Identify which cell holds the provided text, then report its (X, Y) central coordinate. 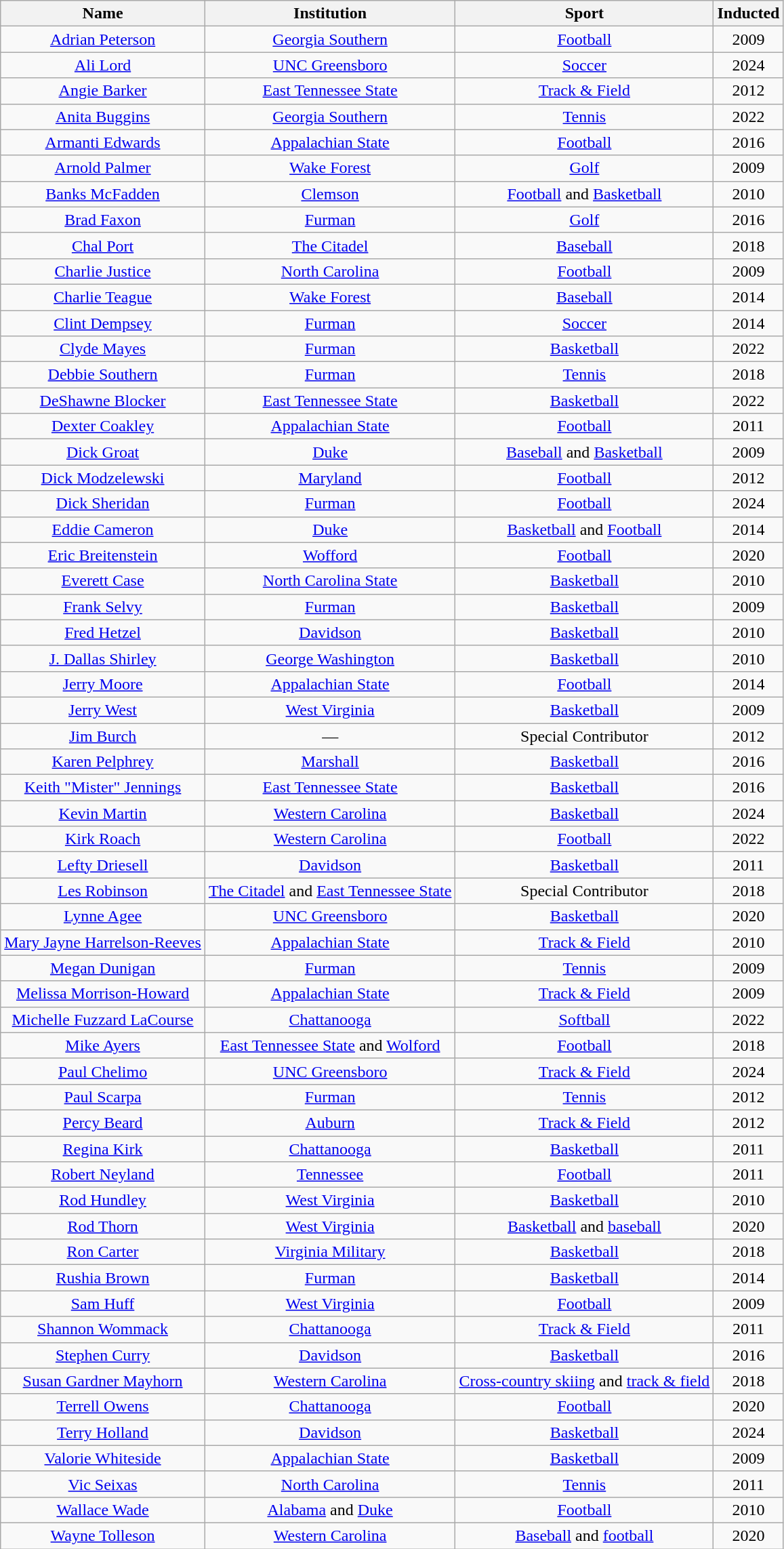
Rod Thorn (103, 1226)
Anita Buggins (103, 117)
Clyde Mayes (103, 349)
Brad Faxon (103, 220)
Sport (584, 14)
Keith "Mister" Jennings (103, 788)
Stephen Curry (103, 1355)
Wayne Tolleson (103, 1535)
Karen Pelphrey (103, 762)
Alabama and Duke (330, 1510)
Kevin Martin (103, 813)
DeShawne Blocker (103, 401)
Virginia Military (330, 1252)
Charlie Teague (103, 297)
Paul Scarpa (103, 1097)
Dick Sheridan (103, 504)
Cross-country skiing and track & field (584, 1381)
Ron Carter (103, 1252)
Arnold Palmer (103, 168)
Les Robinson (103, 891)
Eric Breitenstein (103, 555)
The Citadel (330, 245)
Marshall (330, 762)
Rushia Brown (103, 1278)
The Citadel and East Tennessee State (330, 891)
Melissa Morrison-Howard (103, 994)
Basketball and Football (584, 529)
Wallace Wade (103, 1510)
Name (103, 14)
Angie Barker (103, 91)
Vic Seixas (103, 1484)
Lynne Agee (103, 917)
George Washington (330, 658)
Paul Chelimo (103, 1071)
Michelle Fuzzard LaCourse (103, 1020)
Institution (330, 14)
Everett Case (103, 581)
Kirk Roach (103, 839)
Dexter Coakley (103, 426)
Terry Holland (103, 1432)
Mary Jayne Harrelson-Reeves (103, 942)
Susan Gardner Mayhorn (103, 1381)
Frank Selvy (103, 607)
Auburn (330, 1123)
Sam Huff (103, 1304)
Regina Kirk (103, 1149)
Inducted (748, 14)
Lefty Driesell (103, 865)
Jerry West (103, 710)
Tennessee (330, 1175)
Eddie Cameron (103, 529)
Percy Beard (103, 1123)
— (330, 736)
Armanti Edwards (103, 142)
Football and Basketball (584, 194)
Rod Hundley (103, 1201)
Banks McFadden (103, 194)
Charlie Justice (103, 271)
Megan Dunigan (103, 968)
Shannon Wommack (103, 1329)
Terrell Owens (103, 1407)
Maryland (330, 478)
Baseball and football (584, 1535)
Valorie Whiteside (103, 1458)
North Carolina State (330, 581)
Adrian Peterson (103, 39)
Clemson (330, 194)
Debbie Southern (103, 375)
Ali Lord (103, 65)
Clint Dempsey (103, 323)
J. Dallas Shirley (103, 658)
Jim Burch (103, 736)
Robert Neyland (103, 1175)
Basketball and baseball (584, 1226)
Dick Modzelewski (103, 478)
Baseball and Basketball (584, 452)
Mike Ayers (103, 1045)
Jerry Moore (103, 684)
Dick Groat (103, 452)
Wofford (330, 555)
Chal Port (103, 245)
East Tennessee State and Wolford (330, 1045)
Softball (584, 1020)
Fred Hetzel (103, 632)
